Return (X, Y) of the center of cell containing provided text 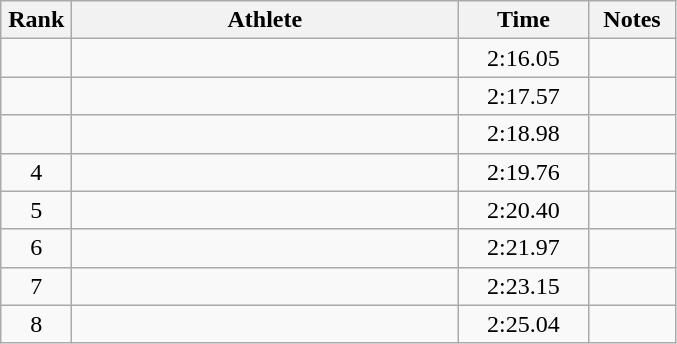
7 (36, 286)
2:16.05 (524, 58)
8 (36, 324)
2:25.04 (524, 324)
5 (36, 210)
Rank (36, 20)
2:20.40 (524, 210)
2:17.57 (524, 96)
Athlete (265, 20)
Notes (632, 20)
2:21.97 (524, 248)
2:18.98 (524, 134)
2:19.76 (524, 172)
4 (36, 172)
Time (524, 20)
2:23.15 (524, 286)
6 (36, 248)
